Provide the [x, y] coordinate of the cell's center where the given text is located.  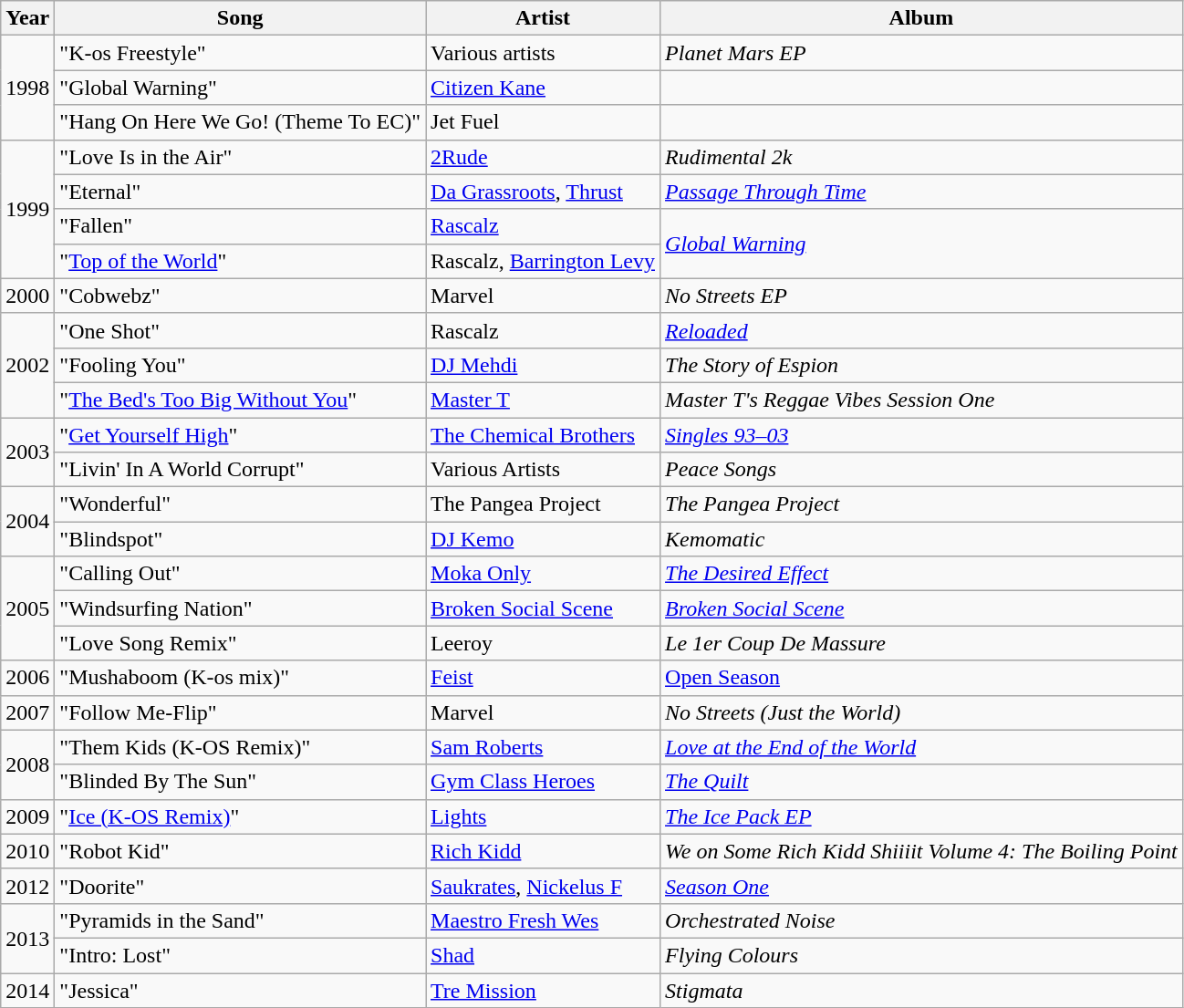
2002 [27, 365]
2006 [27, 678]
Shad [544, 955]
"Follow Me-Flip" [241, 712]
Master T [544, 400]
"Top of the World" [241, 261]
"One Shot" [241, 330]
1999 [27, 209]
Rascalz, Barrington Levy [544, 261]
Maestro Fresh Wes [544, 920]
Open Season [921, 678]
"Fooling You" [241, 365]
"Jessica" [241, 990]
"Mushaboom (K-os mix)" [241, 678]
"Doorite" [241, 886]
Leeroy [544, 643]
"Robot Kid" [241, 851]
2004 [27, 522]
Love at the End of the World [921, 747]
2Rude [544, 157]
"Hang On Here We Go! (Theme To EC)" [241, 122]
Saukrates, Nickelus F [544, 886]
Album [921, 18]
Reloaded [921, 330]
Peace Songs [921, 470]
2008 [27, 764]
"The Bed's Too Big Without You" [241, 400]
Global Warning [921, 244]
The Desired Effect [921, 574]
2010 [27, 851]
2012 [27, 886]
Season One [921, 886]
Various artists [544, 53]
"Cobwebz" [241, 296]
2000 [27, 296]
"Love Song Remix" [241, 643]
Kemomatic [921, 539]
"Intro: Lost" [241, 955]
Feist [544, 678]
Citizen Kane [544, 88]
Singles 93–03 [921, 435]
Passage Through Time [921, 192]
"Blinded By The Sun" [241, 782]
2014 [27, 990]
2009 [27, 816]
"Eternal" [241, 192]
The Ice Pack EP [921, 816]
Rich Kidd [544, 851]
Moka Only [544, 574]
"Get Yourself High" [241, 435]
"Windsurfing Nation" [241, 608]
We on Some Rich Kidd Shiiiit Volume 4: The Boiling Point [921, 851]
Song [241, 18]
Sam Roberts [544, 747]
"K-os Freestyle" [241, 53]
"Them Kids (K-OS Remix)" [241, 747]
"Calling Out" [241, 574]
Lights [544, 816]
"Love Is in the Air" [241, 157]
Flying Colours [921, 955]
The Quilt [921, 782]
No Streets (Just the World) [921, 712]
The Story of Espion [921, 365]
Various Artists [544, 470]
Gym Class Heroes [544, 782]
DJ Kemo [544, 539]
"Pyramids in the Sand" [241, 920]
2013 [27, 938]
Jet Fuel [544, 122]
"Fallen" [241, 226]
Le 1er Coup De Massure [921, 643]
Master T's Reggae Vibes Session One [921, 400]
2005 [27, 608]
2007 [27, 712]
No Streets EP [921, 296]
Year [27, 18]
Da Grassroots, Thrust [544, 192]
Planet Mars EP [921, 53]
1998 [27, 88]
Orchestrated Noise [921, 920]
Artist [544, 18]
Stigmata [921, 990]
"Blindspot" [241, 539]
Rudimental 2k [921, 157]
"Ice (K-OS Remix)" [241, 816]
The Chemical Brothers [544, 435]
"Global Warning" [241, 88]
"Wonderful" [241, 504]
2003 [27, 452]
"Livin' In A World Corrupt" [241, 470]
DJ Mehdi [544, 365]
Tre Mission [544, 990]
